Return (x, y) of the center of cell containing provided text 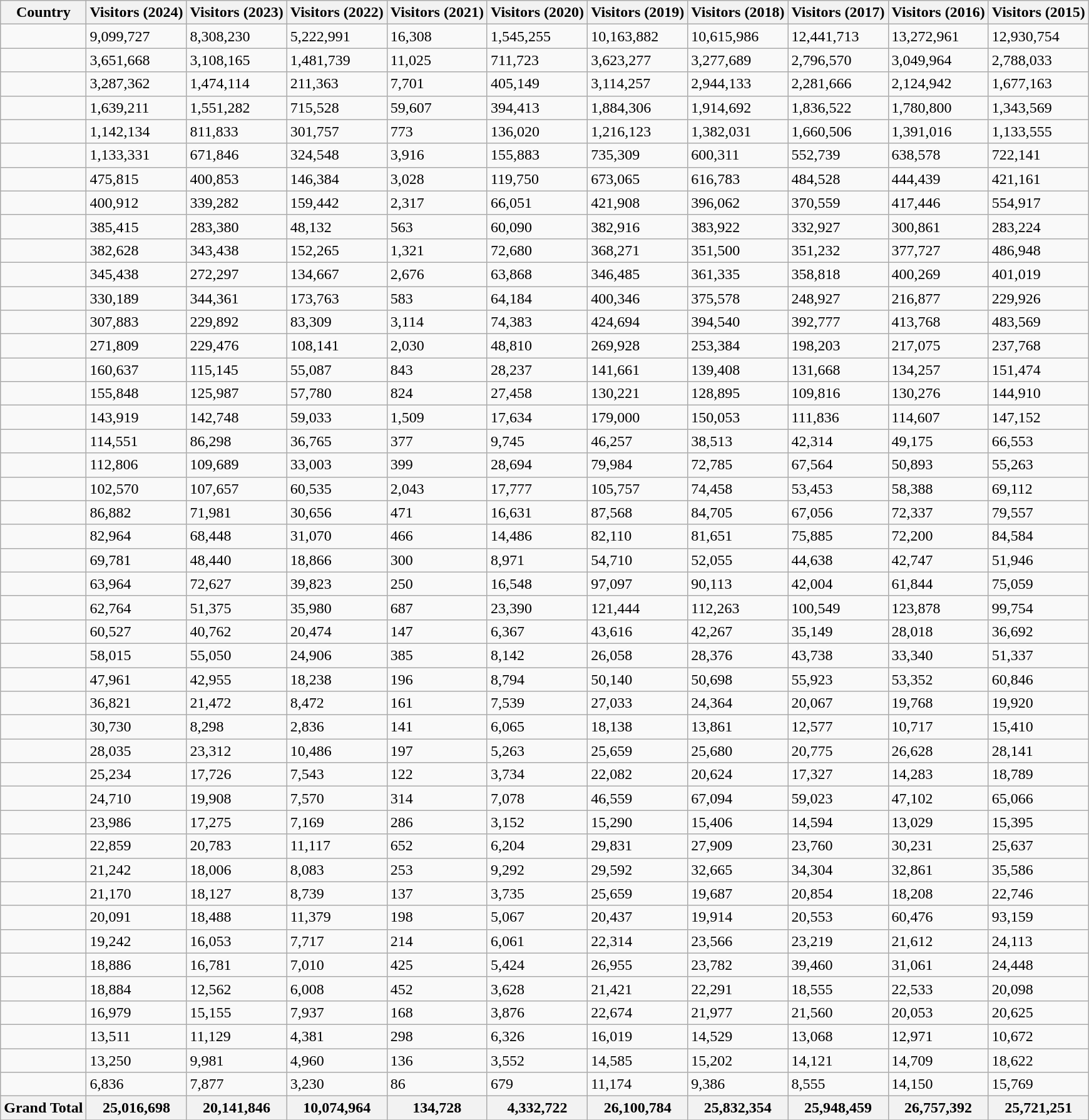
39,460 (838, 965)
Visitors (2022) (337, 13)
272,297 (237, 274)
20,783 (237, 846)
11,379 (337, 917)
370,559 (838, 203)
159,442 (337, 203)
8,308,230 (237, 36)
114,607 (938, 417)
20,854 (838, 893)
81,651 (738, 536)
36,821 (136, 703)
7,701 (437, 84)
198 (437, 917)
30,231 (938, 846)
18,886 (136, 965)
6,061 (537, 941)
82,110 (638, 536)
Grand Total (44, 1108)
5,424 (537, 965)
55,050 (237, 655)
6,008 (337, 989)
66,051 (537, 203)
19,908 (237, 798)
711,723 (537, 60)
33,003 (337, 465)
1,343,569 (1038, 108)
1,551,282 (237, 108)
7,078 (537, 798)
269,928 (638, 346)
30,730 (136, 727)
12,971 (938, 1036)
20,067 (838, 703)
314 (437, 798)
554,917 (1038, 203)
35,586 (1038, 870)
400,912 (136, 203)
12,930,754 (1038, 36)
11,117 (337, 846)
75,885 (838, 536)
600,311 (738, 155)
155,848 (136, 394)
83,309 (337, 322)
19,687 (738, 893)
84,705 (738, 512)
368,271 (638, 250)
141 (437, 727)
12,577 (838, 727)
19,914 (738, 917)
47,961 (136, 679)
3,876 (537, 1012)
394,413 (537, 108)
20,437 (638, 917)
3,108,165 (237, 60)
18,006 (237, 870)
39,823 (337, 584)
18,238 (337, 679)
114,551 (136, 441)
811,833 (237, 131)
60,476 (938, 917)
300 (437, 560)
471 (437, 512)
425 (437, 965)
25,016,698 (136, 1108)
23,782 (738, 965)
10,163,882 (638, 36)
13,272,961 (938, 36)
392,777 (838, 322)
5,222,991 (337, 36)
20,474 (337, 631)
11,174 (638, 1084)
40,762 (237, 631)
161 (437, 703)
715,528 (337, 108)
3,049,964 (938, 60)
25,721,251 (1038, 1108)
3,277,689 (738, 60)
12,441,713 (838, 36)
131,668 (838, 370)
51,946 (1038, 560)
475,815 (136, 179)
79,557 (1038, 512)
486,948 (1038, 250)
3,287,362 (136, 84)
383,922 (738, 227)
111,836 (838, 417)
16,631 (537, 512)
286 (437, 822)
18,127 (237, 893)
250 (437, 584)
112,263 (738, 608)
6,326 (537, 1036)
23,390 (537, 608)
44,638 (838, 560)
30,656 (337, 512)
150,053 (738, 417)
18,138 (638, 727)
28,018 (938, 631)
16,308 (437, 36)
27,033 (638, 703)
283,380 (237, 227)
20,091 (136, 917)
35,980 (337, 608)
8,083 (337, 870)
1,660,506 (838, 131)
18,555 (838, 989)
17,275 (237, 822)
68,448 (237, 536)
735,309 (638, 155)
58,015 (136, 655)
51,375 (237, 608)
1,914,692 (738, 108)
Visitors (2020) (537, 13)
34,304 (838, 870)
22,314 (638, 941)
46,559 (638, 798)
652 (437, 846)
21,242 (136, 870)
141,661 (638, 370)
1,133,555 (1038, 131)
72,200 (938, 536)
22,746 (1038, 893)
65,066 (1038, 798)
27,458 (537, 394)
16,979 (136, 1012)
26,100,784 (638, 1108)
248,927 (838, 298)
616,783 (738, 179)
14,594 (838, 822)
125,987 (237, 394)
8,298 (237, 727)
43,616 (638, 631)
2,796,570 (838, 60)
18,622 (1038, 1061)
345,438 (136, 274)
67,056 (838, 512)
679 (537, 1084)
155,883 (537, 155)
4,332,722 (537, 1108)
377,727 (938, 250)
19,242 (136, 941)
7,169 (337, 822)
14,150 (938, 1084)
7,937 (337, 1012)
18,789 (1038, 775)
29,831 (638, 846)
15,406 (738, 822)
Country (44, 13)
324,548 (337, 155)
24,364 (738, 703)
21,612 (938, 941)
3,623,277 (638, 60)
152,265 (337, 250)
136,020 (537, 131)
17,726 (237, 775)
7,539 (537, 703)
344,361 (237, 298)
112,806 (136, 465)
36,765 (337, 441)
6,836 (136, 1084)
84,584 (1038, 536)
74,458 (738, 489)
217,075 (938, 346)
2,124,942 (938, 84)
50,893 (938, 465)
22,533 (938, 989)
332,927 (838, 227)
21,472 (237, 703)
16,019 (638, 1036)
97,097 (638, 584)
6,367 (537, 631)
22,082 (638, 775)
2,836 (337, 727)
8,739 (337, 893)
17,634 (537, 417)
1,382,031 (738, 131)
9,292 (537, 870)
196 (437, 679)
1,836,522 (838, 108)
115,145 (237, 370)
301,757 (337, 131)
102,570 (136, 489)
28,237 (537, 370)
47,102 (938, 798)
168 (437, 1012)
563 (437, 227)
16,548 (537, 584)
15,769 (1038, 1084)
216,877 (938, 298)
38,513 (738, 441)
Visitors (2019) (638, 13)
15,410 (1038, 727)
253,384 (738, 346)
72,680 (537, 250)
343,438 (237, 250)
31,070 (337, 536)
413,768 (938, 322)
214 (437, 941)
14,585 (638, 1061)
229,926 (1038, 298)
58,388 (938, 489)
271,809 (136, 346)
7,717 (337, 941)
417,446 (938, 203)
173,763 (337, 298)
48,810 (537, 346)
59,033 (337, 417)
339,282 (237, 203)
21,170 (136, 893)
61,844 (938, 584)
24,710 (136, 798)
51,337 (1038, 655)
1,509 (437, 417)
32,861 (938, 870)
86 (437, 1084)
3,628 (537, 989)
20,775 (838, 751)
483,569 (1038, 322)
444,439 (938, 179)
10,486 (337, 751)
59,023 (838, 798)
1,474,114 (237, 84)
452 (437, 989)
1,321 (437, 250)
394,540 (738, 322)
14,709 (938, 1061)
1,639,211 (136, 108)
48,132 (337, 227)
8,794 (537, 679)
8,472 (337, 703)
2,788,033 (1038, 60)
385 (437, 655)
53,453 (838, 489)
3,230 (337, 1084)
8,555 (838, 1084)
26,628 (938, 751)
399 (437, 465)
421,908 (638, 203)
72,785 (738, 465)
12,562 (237, 989)
100,549 (838, 608)
382,916 (638, 227)
75,059 (1038, 584)
35,149 (838, 631)
67,564 (838, 465)
36,692 (1038, 631)
18,208 (938, 893)
69,112 (1038, 489)
143,919 (136, 417)
46,257 (638, 441)
13,250 (136, 1061)
Visitors (2023) (237, 13)
20,625 (1038, 1012)
50,140 (638, 679)
15,155 (237, 1012)
109,816 (838, 394)
583 (437, 298)
147,152 (1038, 417)
28,694 (537, 465)
15,395 (1038, 822)
42,267 (738, 631)
130,276 (938, 394)
1,677,163 (1038, 84)
9,099,727 (136, 36)
60,090 (537, 227)
673,065 (638, 179)
99,754 (1038, 608)
23,986 (136, 822)
Visitors (2021) (437, 13)
63,964 (136, 584)
18,884 (136, 989)
107,657 (237, 489)
300,861 (938, 227)
42,955 (237, 679)
283,224 (1038, 227)
237,768 (1038, 346)
66,553 (1038, 441)
53,352 (938, 679)
2,676 (437, 274)
2,043 (437, 489)
484,528 (838, 179)
11,025 (437, 60)
9,386 (738, 1084)
48,440 (237, 560)
79,984 (638, 465)
130,221 (638, 394)
28,035 (136, 751)
3,028 (437, 179)
13,511 (136, 1036)
9,981 (237, 1061)
361,335 (738, 274)
20,053 (938, 1012)
358,818 (838, 274)
330,189 (136, 298)
10,074,964 (337, 1108)
55,923 (838, 679)
Visitors (2016) (938, 13)
59,607 (437, 108)
136 (437, 1061)
26,058 (638, 655)
19,768 (938, 703)
3,152 (537, 822)
20,098 (1038, 989)
134,257 (938, 370)
20,141,846 (237, 1108)
13,068 (838, 1036)
400,853 (237, 179)
3,916 (437, 155)
54,710 (638, 560)
24,113 (1038, 941)
22,859 (136, 846)
60,527 (136, 631)
74,383 (537, 322)
20,624 (738, 775)
13,861 (738, 727)
22,674 (638, 1012)
21,421 (638, 989)
108,141 (337, 346)
2,030 (437, 346)
400,269 (938, 274)
229,476 (237, 346)
3,734 (537, 775)
71,981 (237, 512)
1,884,306 (638, 108)
3,552 (537, 1061)
121,444 (638, 608)
Visitors (2017) (838, 13)
93,159 (1038, 917)
31,061 (938, 965)
14,529 (738, 1036)
1,780,800 (938, 108)
385,415 (136, 227)
82,964 (136, 536)
5,263 (537, 751)
62,764 (136, 608)
43,738 (838, 655)
28,141 (1038, 751)
25,948,459 (838, 1108)
147 (437, 631)
10,717 (938, 727)
211,363 (337, 84)
6,204 (537, 846)
52,055 (738, 560)
824 (437, 394)
27,909 (738, 846)
375,578 (738, 298)
382,628 (136, 250)
346,485 (638, 274)
1,142,134 (136, 131)
144,910 (1038, 394)
23,312 (237, 751)
351,232 (838, 250)
20,553 (838, 917)
4,960 (337, 1061)
87,568 (638, 512)
25,680 (738, 751)
7,877 (237, 1084)
10,672 (1038, 1036)
139,408 (738, 370)
29,592 (638, 870)
17,327 (838, 775)
198,203 (838, 346)
9,745 (537, 441)
128,895 (738, 394)
7,570 (337, 798)
11,129 (237, 1036)
21,560 (838, 1012)
151,474 (1038, 370)
105,757 (638, 489)
64,184 (537, 298)
42,314 (838, 441)
722,141 (1038, 155)
15,202 (738, 1061)
18,866 (337, 560)
28,376 (738, 655)
396,062 (738, 203)
90,113 (738, 584)
60,535 (337, 489)
8,971 (537, 560)
25,832,354 (738, 1108)
17,777 (537, 489)
1,216,123 (638, 131)
1,133,331 (136, 155)
14,283 (938, 775)
Visitors (2018) (738, 13)
142,748 (237, 417)
67,094 (738, 798)
4,381 (337, 1036)
24,906 (337, 655)
2,317 (437, 203)
69,781 (136, 560)
405,149 (537, 84)
26,955 (638, 965)
3,735 (537, 893)
671,846 (237, 155)
63,868 (537, 274)
123,878 (938, 608)
298 (437, 1036)
42,747 (938, 560)
49,175 (938, 441)
55,087 (337, 370)
Visitors (2024) (136, 13)
134,667 (337, 274)
26,757,392 (938, 1108)
1,545,255 (537, 36)
Visitors (2015) (1038, 13)
137 (437, 893)
552,739 (838, 155)
22,291 (738, 989)
3,651,668 (136, 60)
86,298 (237, 441)
23,760 (838, 846)
146,384 (337, 179)
2,281,666 (838, 84)
773 (437, 131)
687 (437, 608)
25,637 (1038, 846)
134,728 (437, 1108)
19,920 (1038, 703)
24,448 (1038, 965)
16,781 (237, 965)
1,391,016 (938, 131)
179,000 (638, 417)
55,263 (1038, 465)
351,500 (738, 250)
1,481,739 (337, 60)
466 (437, 536)
8,142 (537, 655)
5,067 (537, 917)
401,019 (1038, 274)
119,750 (537, 179)
23,219 (838, 941)
10,615,986 (738, 36)
2,944,133 (738, 84)
86,882 (136, 512)
72,337 (938, 512)
160,637 (136, 370)
377 (437, 441)
400,346 (638, 298)
72,627 (237, 584)
42,004 (838, 584)
18,488 (237, 917)
14,486 (537, 536)
109,689 (237, 465)
50,698 (738, 679)
229,892 (237, 322)
16,053 (237, 941)
197 (437, 751)
21,977 (738, 1012)
6,065 (537, 727)
13,029 (938, 822)
3,114 (437, 322)
421,161 (1038, 179)
14,121 (838, 1061)
7,010 (337, 965)
253 (437, 870)
843 (437, 370)
307,883 (136, 322)
122 (437, 775)
7,543 (337, 775)
32,665 (738, 870)
15,290 (638, 822)
638,578 (938, 155)
25,234 (136, 775)
33,340 (938, 655)
57,780 (337, 394)
23,566 (738, 941)
3,114,257 (638, 84)
424,694 (638, 322)
60,846 (1038, 679)
